Search for the cell housing the specified text and yield its [X, Y] center coordinate. 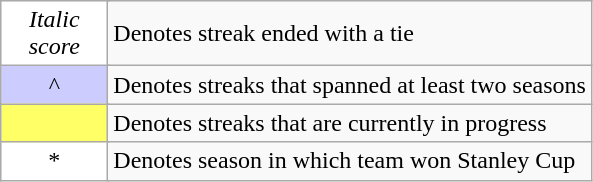
Denotes season in which team won Stanley Cup [350, 161]
Italic score [54, 34]
Denotes streak ended with a tie [350, 34]
Denotes streaks that are currently in progress [350, 123]
^ [54, 85]
Denotes streaks that spanned at least two seasons [350, 85]
* [54, 161]
